Capture the cell that displays the provided text and extract its [x, y] central coordinate. 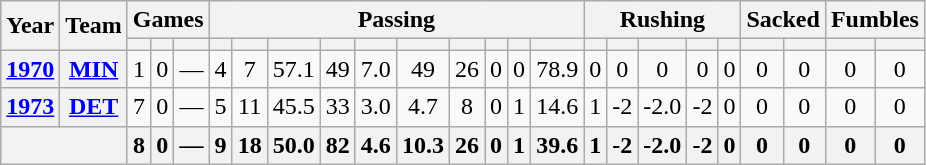
18 [250, 145]
Fumbles [874, 20]
Year [30, 26]
78.9 [558, 69]
4 [220, 69]
45.5 [294, 107]
39.6 [558, 145]
9 [220, 145]
MIN [94, 69]
4.6 [376, 145]
Rushing [662, 20]
DET [94, 107]
3.0 [376, 107]
57.1 [294, 69]
1970 [30, 69]
11 [250, 107]
10.3 [422, 145]
Passing [396, 20]
50.0 [294, 145]
4.7 [422, 107]
7.0 [376, 69]
14.6 [558, 107]
Games [168, 20]
1973 [30, 107]
82 [338, 145]
5 [220, 107]
Team [94, 26]
33 [338, 107]
Sacked [783, 20]
